Provide the [x, y] coordinate of the cell's center where the given text is located.  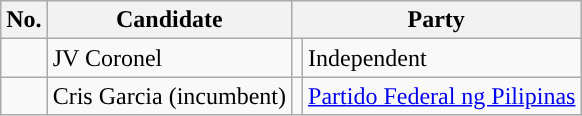
Cris Garcia (incumbent) [169, 96]
No. [24, 20]
Partido Federal ng Pilipinas [442, 96]
Independent [442, 58]
Candidate [169, 20]
JV Coronel [169, 58]
Party [436, 20]
